From the cell containing the given text, extract its center point as [X, Y] coordinate. 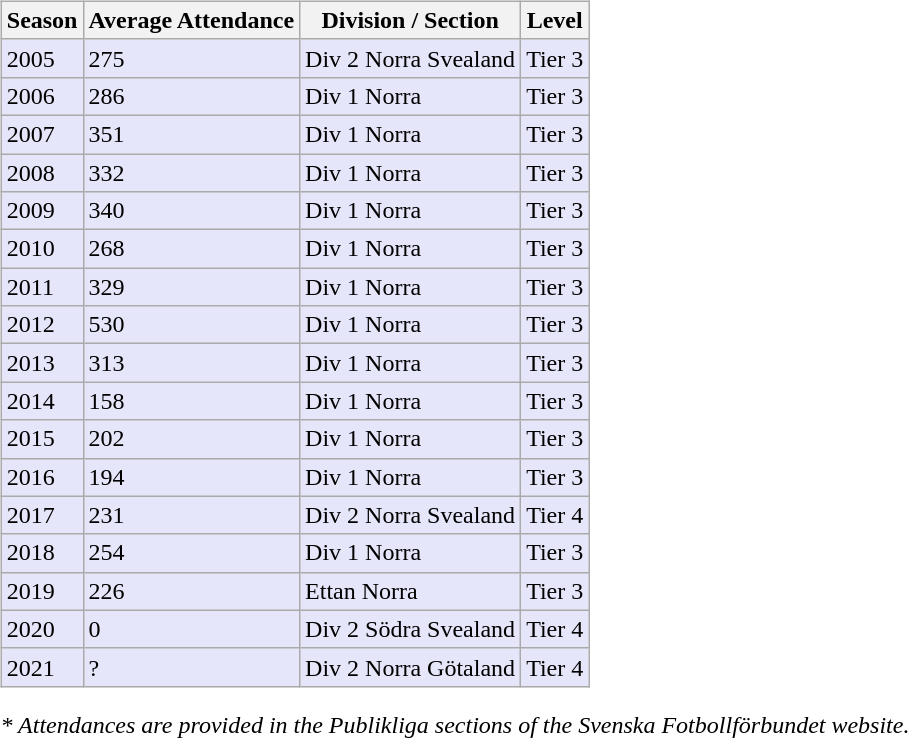
2007 [42, 134]
2015 [42, 439]
231 [192, 515]
2010 [42, 249]
2005 [42, 58]
2017 [42, 515]
2018 [42, 553]
530 [192, 325]
Div 2 Södra Svealand [410, 629]
202 [192, 439]
? [192, 667]
Average Attendance [192, 20]
Div 2 Norra Götaland [410, 667]
Season [42, 20]
329 [192, 287]
340 [192, 211]
275 [192, 58]
194 [192, 477]
332 [192, 173]
0 [192, 629]
351 [192, 134]
Division / Section [410, 20]
2012 [42, 325]
226 [192, 591]
286 [192, 96]
2011 [42, 287]
2016 [42, 477]
2019 [42, 591]
2020 [42, 629]
Level [555, 20]
2014 [42, 401]
2006 [42, 96]
254 [192, 553]
313 [192, 363]
2008 [42, 173]
158 [192, 401]
2013 [42, 363]
2021 [42, 667]
268 [192, 249]
Ettan Norra [410, 591]
2009 [42, 211]
